Find where the given text appears and provide that cell's center as [X, Y] coordinate. 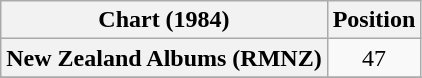
New Zealand Albums (RMNZ) [164, 58]
Position [374, 20]
47 [374, 58]
Chart (1984) [164, 20]
